Provide the (x, y) coordinate of the cell's center where the given text is located.  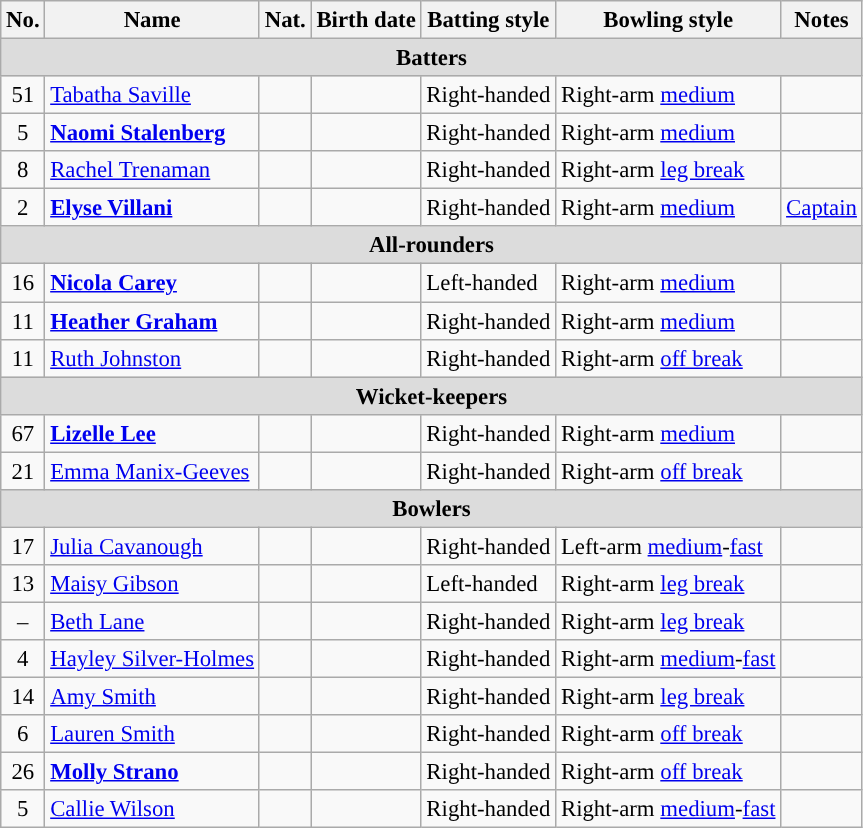
Bowling style (668, 20)
Nat. (285, 20)
Beth Lane (152, 621)
51 (23, 95)
Rachel Trenaman (152, 170)
2 (23, 208)
Batting style (488, 20)
Notes (822, 20)
Wicket-keepers (432, 396)
Amy Smith (152, 697)
Captain (822, 208)
Emma Manix-Geeves (152, 471)
Naomi Stalenberg (152, 133)
Heather Graham (152, 321)
Bowlers (432, 509)
Lizelle Lee (152, 433)
21 (23, 471)
– (23, 621)
16 (23, 283)
Maisy Gibson (152, 584)
26 (23, 772)
No. (23, 20)
14 (23, 697)
Molly Strano (152, 772)
67 (23, 433)
Name (152, 20)
Ruth Johnston (152, 358)
Julia Cavanough (152, 546)
17 (23, 546)
Left-arm medium-fast (668, 546)
Elyse Villani (152, 208)
Callie Wilson (152, 809)
8 (23, 170)
Hayley Silver-Holmes (152, 659)
Lauren Smith (152, 734)
Tabatha Saville (152, 95)
6 (23, 734)
Batters (432, 58)
Nicola Carey (152, 283)
Birth date (366, 20)
All-rounders (432, 245)
4 (23, 659)
13 (23, 584)
